Detect which cell encompasses the target text, then output its [X, Y] center coordinate. 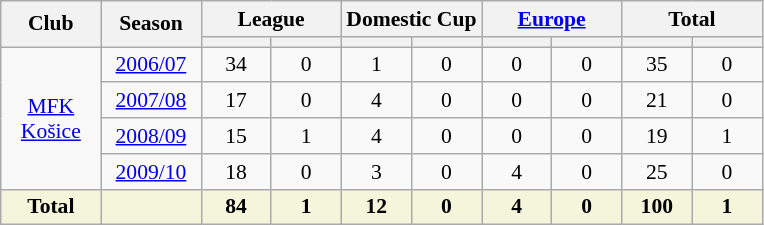
19 [657, 136]
34 [236, 65]
2007/08 [151, 101]
35 [657, 65]
2009/10 [151, 172]
League [271, 19]
2006/07 [151, 65]
100 [657, 207]
Domestic Cup [411, 19]
21 [657, 101]
3 [376, 172]
18 [236, 172]
84 [236, 207]
15 [236, 136]
25 [657, 172]
MFK Košice [51, 118]
Season [151, 24]
12 [376, 207]
Europe [552, 19]
17 [236, 101]
Club [51, 24]
2008/09 [151, 136]
